Find where the given text appears and provide that cell's center as (x, y) coordinate. 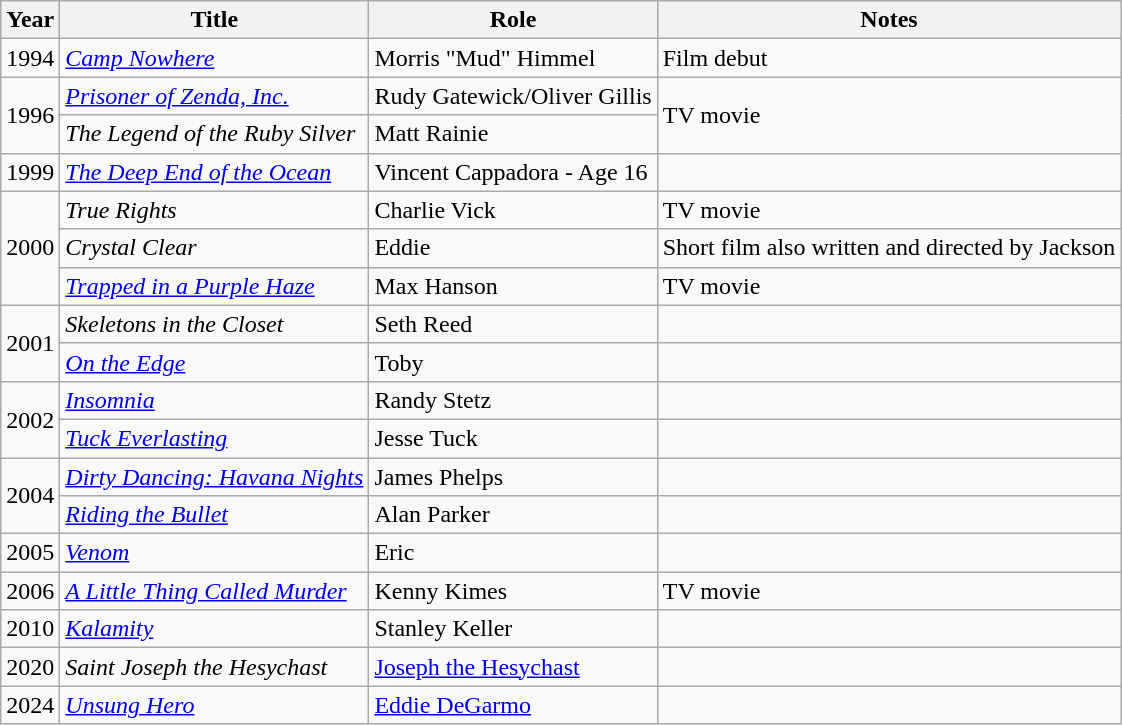
Short film also written and directed by Jackson (889, 248)
Skeletons in the Closet (214, 324)
Riding the Bullet (214, 515)
1999 (30, 172)
On the Edge (214, 362)
Dirty Dancing: Havana Nights (214, 477)
Charlie Vick (513, 210)
Eddie DeGarmo (513, 705)
Crystal Clear (214, 248)
2000 (30, 248)
Matt Rainie (513, 134)
Rudy Gatewick/Oliver Gillis (513, 96)
Unsung Hero (214, 705)
Jesse Tuck (513, 438)
Film debut (889, 58)
Saint Joseph the Hesychast (214, 667)
Max Hanson (513, 286)
Year (30, 20)
Notes (889, 20)
Camp Nowhere (214, 58)
Eric (513, 553)
2005 (30, 553)
Insomnia (214, 400)
The Legend of the Ruby Silver (214, 134)
Tuck Everlasting (214, 438)
2001 (30, 343)
Seth Reed (513, 324)
Eddie (513, 248)
Title (214, 20)
Role (513, 20)
Vincent Cappadora - Age 16 (513, 172)
Toby (513, 362)
2010 (30, 629)
Stanley Keller (513, 629)
A Little Thing Called Murder (214, 591)
1996 (30, 115)
2004 (30, 496)
Joseph the Hesychast (513, 667)
2002 (30, 419)
Venom (214, 553)
Alan Parker (513, 515)
1994 (30, 58)
True Rights (214, 210)
Prisoner of Zenda, Inc. (214, 96)
2020 (30, 667)
James Phelps (513, 477)
2024 (30, 705)
The Deep End of the Ocean (214, 172)
Kalamity (214, 629)
Randy Stetz (513, 400)
Kenny Kimes (513, 591)
Trapped in a Purple Haze (214, 286)
2006 (30, 591)
Morris "Mud" Himmel (513, 58)
